Return the [x, y] coordinate for the center point of the cell that contains the specified text.  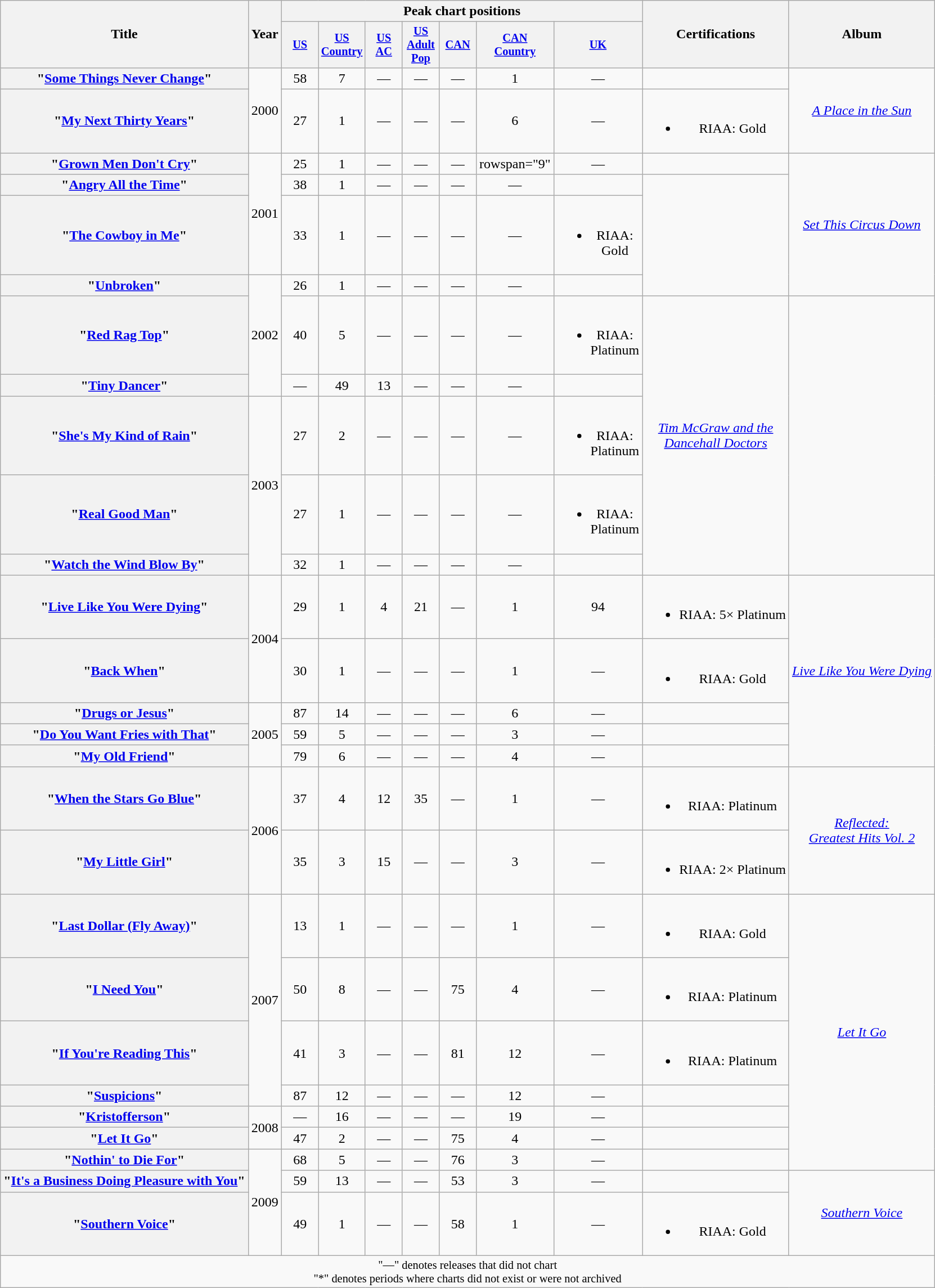
41 [300, 1053]
USAdultPop [421, 45]
19 [515, 1117]
2004 [264, 639]
"—" denotes releases that did not chart"*" denotes periods where charts did not exist or were not archived [468, 1272]
A Place in the Sun [862, 110]
"Back When" [124, 671]
29 [300, 607]
"Real Good Man" [124, 514]
CAN [458, 45]
33 [300, 235]
Reflected:Greatest Hits Vol. 2 [862, 830]
rowspan="9" [515, 164]
2002 [264, 335]
Year [264, 34]
81 [458, 1053]
38 [300, 185]
8 [342, 989]
50 [300, 989]
14 [342, 713]
"Grown Men Don't Cry" [124, 164]
79 [300, 756]
"Tiny Dancer" [124, 385]
Tim McGraw and theDancehall Doctors [716, 436]
25 [300, 164]
32 [300, 564]
"Let It Go" [124, 1138]
7 [342, 78]
2005 [264, 734]
Certifications [716, 34]
30 [300, 671]
US [300, 45]
Title [124, 34]
40 [300, 335]
UK [598, 45]
"Unbroken" [124, 285]
37 [300, 798]
"It's a Business Doing Pleasure with You" [124, 1181]
76 [458, 1160]
USCountry [342, 45]
"If You're Reading This" [124, 1053]
"Angry All the Time" [124, 185]
USAC [384, 45]
"The Cowboy in Me" [124, 235]
21 [421, 607]
Album [862, 34]
68 [300, 1160]
"Suspicions" [124, 1096]
16 [342, 1117]
2007 [264, 1000]
Let It Go [862, 1032]
15 [384, 862]
Live Like You Were Dying [862, 671]
"Kristofferson" [124, 1117]
2009 [264, 1202]
"Some Things Never Change" [124, 78]
2008 [264, 1128]
Set This Circus Down [862, 225]
2001 [264, 214]
2003 [264, 486]
CANCountry [515, 45]
"Drugs or Jesus" [124, 713]
"Nothin' to Die For" [124, 1160]
RIAA: 2× Platinum [716, 862]
2006 [264, 830]
Peak chart positions [462, 11]
RIAA: 5× Platinum [716, 607]
"My Little Girl" [124, 862]
"Watch the Wind Blow By" [124, 564]
"She's My Kind of Rain" [124, 436]
"Southern Voice" [124, 1223]
"Red Rag Top" [124, 335]
26 [300, 285]
94 [598, 607]
47 [300, 1138]
"I Need You" [124, 989]
53 [458, 1181]
"When the Stars Go Blue" [124, 798]
"Do You Want Fries with That" [124, 734]
"My Next Thirty Years" [124, 122]
"Last Dollar (Fly Away)" [124, 926]
"Live Like You Were Dying" [124, 607]
Southern Voice [862, 1213]
"My Old Friend" [124, 756]
2000 [264, 110]
